For the text-containing cell, return its midpoint in (X, Y) coordinate format. 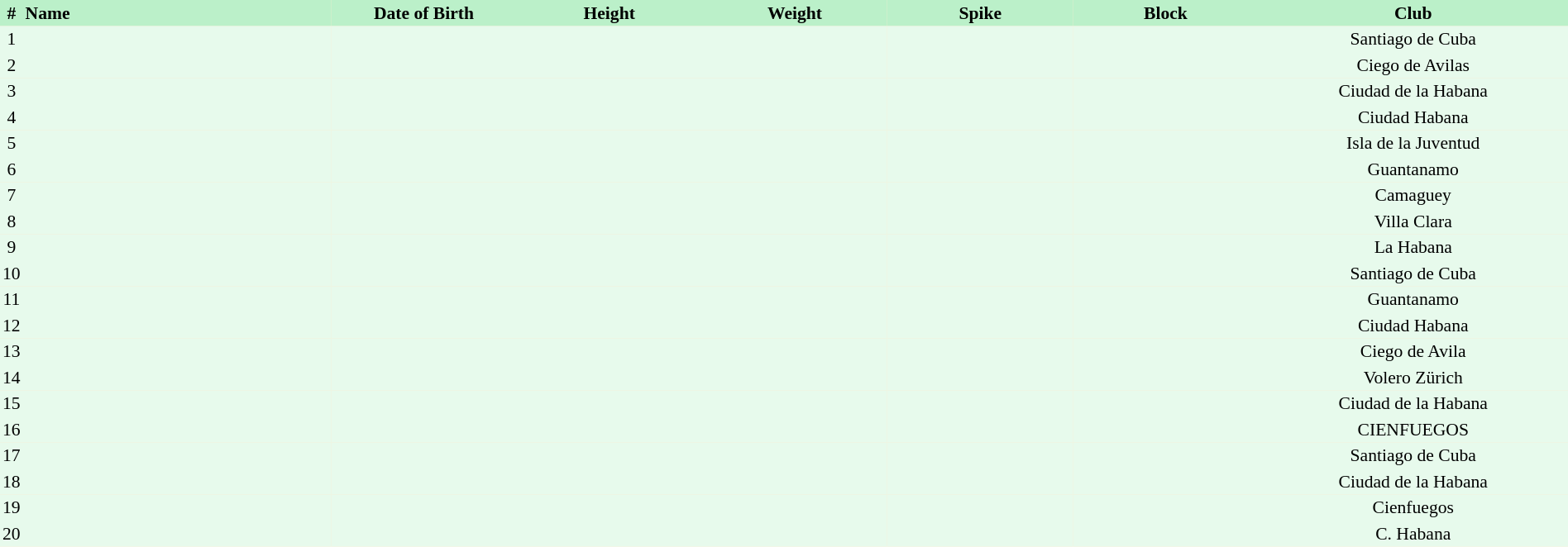
3 (12, 91)
16 (12, 430)
La Habana (1413, 248)
15 (12, 403)
18 (12, 482)
# (12, 13)
11 (12, 299)
17 (12, 456)
9 (12, 248)
Weight (795, 13)
8 (12, 221)
7 (12, 195)
Date of Birth (423, 13)
Name (177, 13)
Volero Zürich (1413, 378)
C. Habana (1413, 534)
Height (609, 13)
5 (12, 144)
Villa Clara (1413, 221)
Camaguey (1413, 195)
13 (12, 352)
Ciego de Avilas (1413, 65)
Ciego de Avila (1413, 352)
Spike (980, 13)
14 (12, 378)
20 (12, 534)
Isla de la Juventud (1413, 144)
1 (12, 40)
Block (1165, 13)
Club (1413, 13)
6 (12, 169)
4 (12, 117)
19 (12, 507)
12 (12, 326)
CIENFUEGOS (1413, 430)
10 (12, 273)
2 (12, 65)
Cienfuegos (1413, 507)
